Output the [X, Y] coordinate of the center of the cell containing the given text.  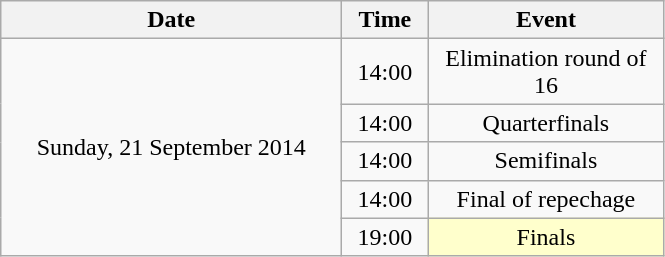
19:00 [385, 237]
Quarterfinals [546, 123]
Semifinals [546, 161]
Finals [546, 237]
Event [546, 20]
Final of repechage [546, 199]
Time [385, 20]
Sunday, 21 September 2014 [172, 148]
Elimination round of 16 [546, 72]
Date [172, 20]
